Pinpoint the cell where the given text exists, returning its [x, y] midpoint coordinate. 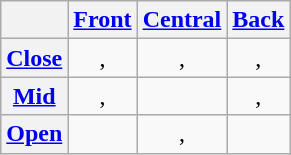
Central [182, 20]
Mid [34, 96]
Back [258, 20]
Open [34, 134]
Front [102, 20]
Close [34, 58]
